Search for the cell housing the specified text and yield its [X, Y] center coordinate. 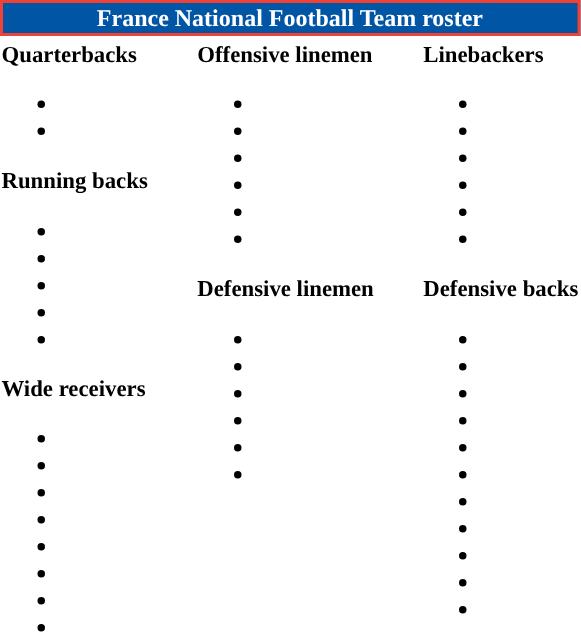
France National Football Team roster [290, 18]
